Provide the [X, Y] coordinate of the cell's center where the given text is located.  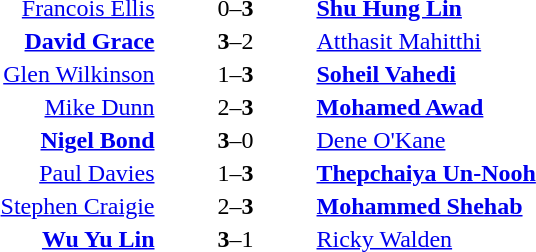
3–2 [236, 41]
3–0 [236, 140]
